Find where the given text appears and provide that cell's center as (x, y) coordinate. 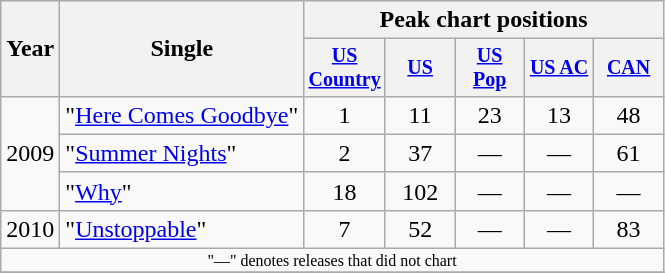
US Country (345, 68)
"Summer Nights" (182, 153)
13 (558, 115)
"Unstoppable" (182, 229)
18 (345, 191)
2 (345, 153)
US AC (558, 68)
83 (628, 229)
US (420, 68)
USPop (490, 68)
"Here Comes Goodbye" (182, 115)
Peak chart positions (484, 20)
37 (420, 153)
"—" denotes releases that did not chart (332, 261)
48 (628, 115)
2010 (30, 229)
61 (628, 153)
2009 (30, 153)
11 (420, 115)
1 (345, 115)
52 (420, 229)
102 (420, 191)
CAN (628, 68)
7 (345, 229)
Single (182, 49)
Year (30, 49)
"Why" (182, 191)
23 (490, 115)
